Scan for the cell matching the given text and deliver its [x, y] coordinate at center. 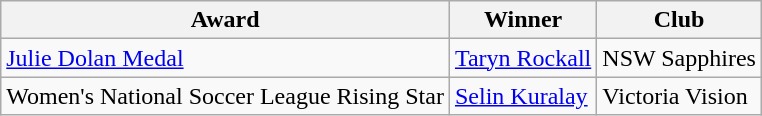
Julie Dolan Medal [226, 58]
Victoria Vision [680, 96]
Club [680, 20]
NSW Sapphires [680, 58]
Selin Kuralay [522, 96]
Award [226, 20]
Winner [522, 20]
Women's National Soccer League Rising Star [226, 96]
Taryn Rockall [522, 58]
